For the text-containing cell, return its midpoint in [x, y] coordinate format. 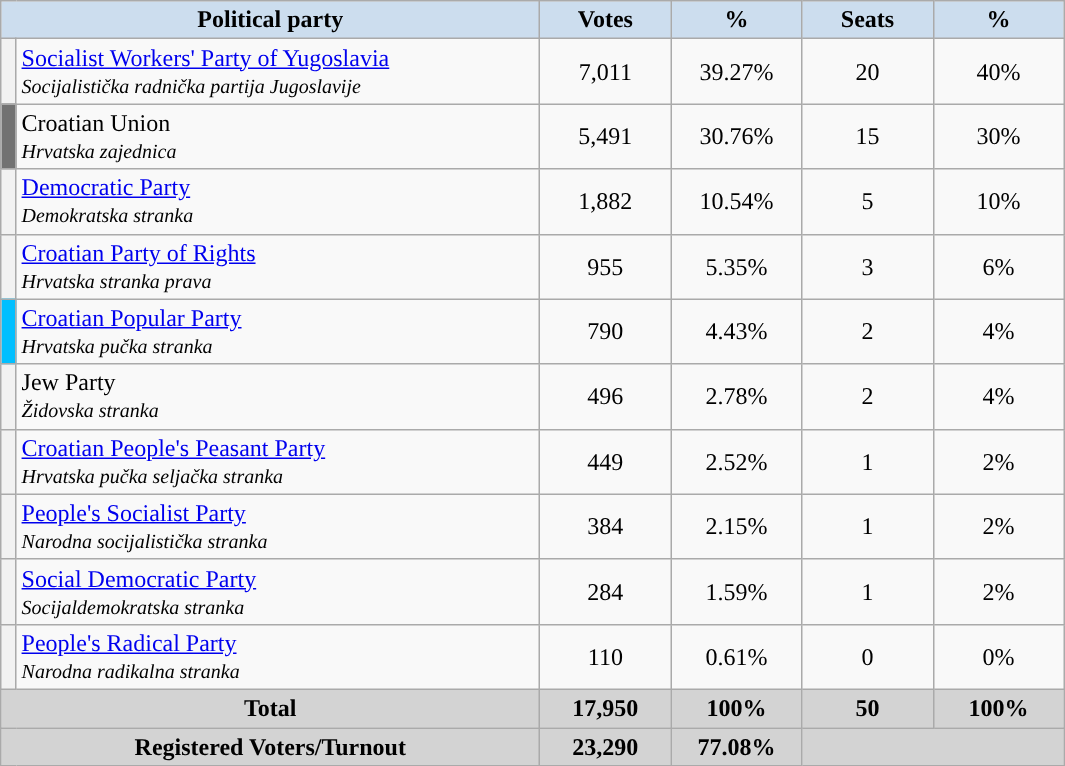
39.27% [736, 72]
0 [868, 656]
110 [606, 656]
790 [606, 332]
50 [868, 708]
5 [868, 202]
People's Radical PartyNarodna radikalna stranka [278, 656]
Total [270, 708]
30.76% [736, 136]
1.59% [736, 592]
23,290 [606, 747]
Croatian People's Peasant PartyHrvatska pučka seljačka stranka [278, 462]
0.61% [736, 656]
15 [868, 136]
7,011 [606, 72]
Socialist Workers' Party of YugoslaviaSocijalistička radnička partija Jugoslavije [278, 72]
2.78% [736, 396]
17,950 [606, 708]
77.08% [736, 747]
Votes [606, 20]
384 [606, 526]
0% [998, 656]
3 [868, 266]
Jew PartyŽidovska stranka [278, 396]
20 [868, 72]
5.35% [736, 266]
496 [606, 396]
40% [998, 72]
Democratic PartyDemokratska stranka [278, 202]
30% [998, 136]
449 [606, 462]
2.52% [736, 462]
6% [998, 266]
Croatian Popular PartyHrvatska pučka stranka [278, 332]
Croatian UnionHrvatska zajednica [278, 136]
Croatian Party of RightsHrvatska stranka prava [278, 266]
284 [606, 592]
10.54% [736, 202]
5,491 [606, 136]
10% [998, 202]
Registered Voters/Turnout [270, 747]
955 [606, 266]
1,882 [606, 202]
Seats [868, 20]
Social Democratic PartySocijaldemokratska stranka [278, 592]
2.15% [736, 526]
4.43% [736, 332]
Political party [270, 20]
People's Socialist PartyNarodna socijalistička stranka [278, 526]
